Output the [X, Y] coordinate of the center of the cell containing the given text.  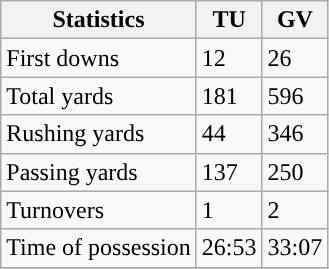
Turnovers [99, 210]
Passing yards [99, 172]
Time of possession [99, 248]
26 [295, 58]
GV [295, 20]
137 [229, 172]
44 [229, 134]
Statistics [99, 20]
2 [295, 210]
250 [295, 172]
1 [229, 210]
181 [229, 96]
Total yards [99, 96]
First downs [99, 58]
26:53 [229, 248]
596 [295, 96]
346 [295, 134]
12 [229, 58]
33:07 [295, 248]
TU [229, 20]
Rushing yards [99, 134]
